Search for the cell housing the specified text and yield its (X, Y) center coordinate. 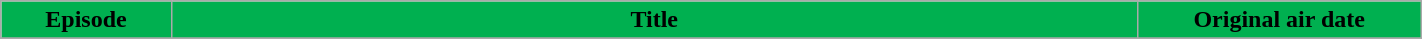
Original air date (1279, 20)
Title (654, 20)
Episode (86, 20)
